Find where the given text appears and provide that cell's center as [X, Y] coordinate. 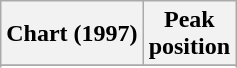
Chart (1997) [72, 34]
Peakposition [189, 34]
